Pinpoint the cell where the given text exists, returning its (X, Y) midpoint coordinate. 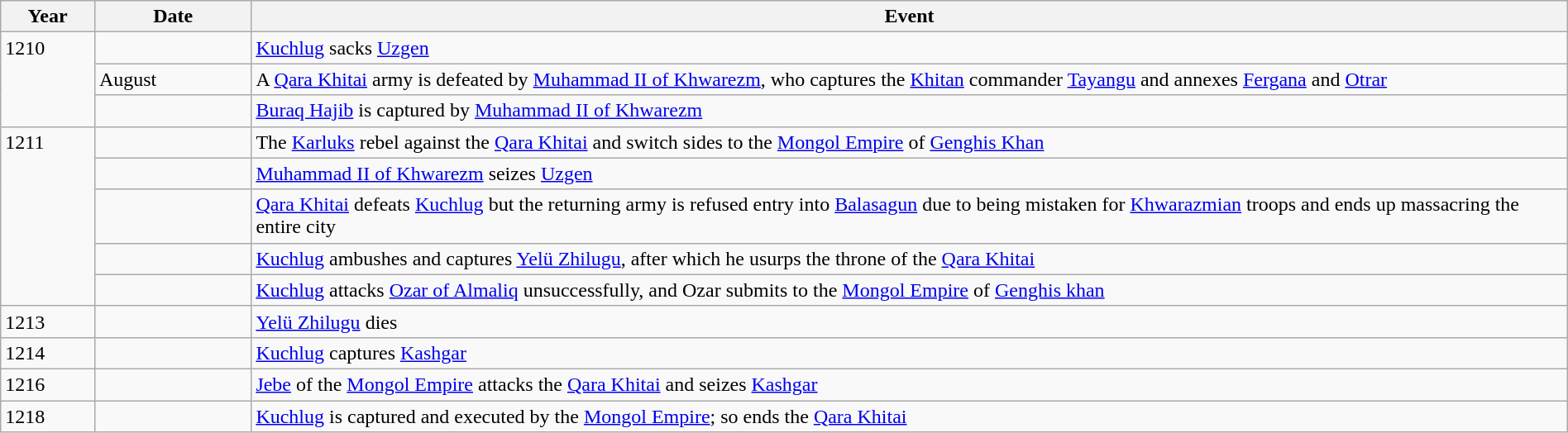
Jebe of the Mongol Empire attacks the Qara Khitai and seizes Kashgar (910, 384)
Event (910, 17)
The Karluks rebel against the Qara Khitai and switch sides to the Mongol Empire of Genghis Khan (910, 142)
Buraq Hajib is captured by Muhammad II of Khwarezm (910, 111)
Muhammad II of Khwarezm seizes Uzgen (910, 174)
A Qara Khitai army is defeated by Muhammad II of Khwarezm, who captures the Khitan commander Tayangu and annexes Fergana and Otrar (910, 79)
1218 (48, 416)
Yelü Zhilugu dies (910, 321)
1214 (48, 353)
1213 (48, 321)
1210 (48, 79)
Year (48, 17)
Kuchlug ambushes and captures Yelü Zhilugu, after which he usurps the throne of the Qara Khitai (910, 259)
1211 (48, 216)
Kuchlug attacks Ozar of Almaliq unsuccessfully, and Ozar submits to the Mongol Empire of Genghis khan (910, 290)
Kuchlug is captured and executed by the Mongol Empire; so ends the Qara Khitai (910, 416)
Kuchlug sacks Uzgen (910, 48)
Date (172, 17)
1216 (48, 384)
August (172, 79)
Kuchlug captures Kashgar (910, 353)
